Return the [X, Y] coordinate for the center point of the cell that contains the specified text.  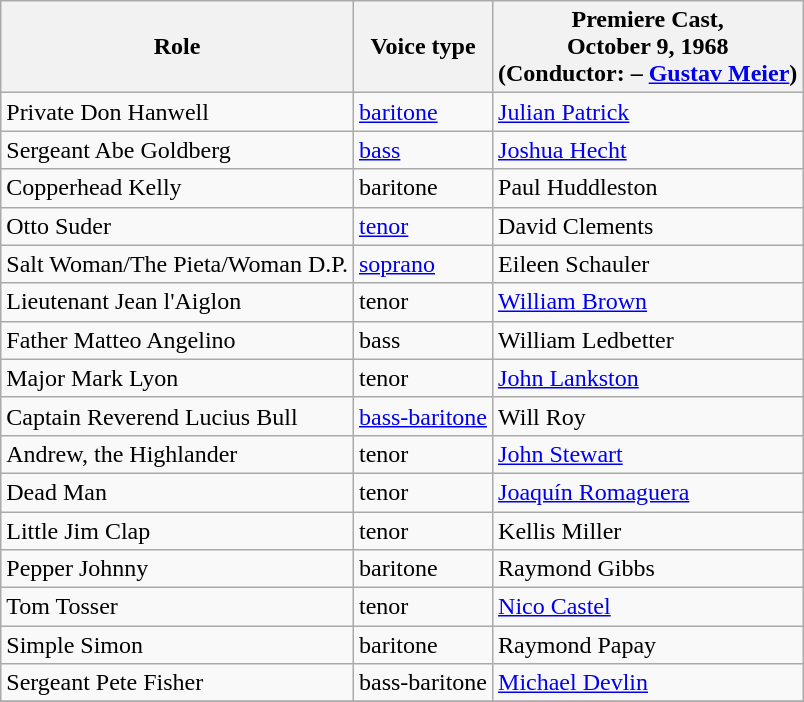
Simple Simon [178, 645]
Michael Devlin [648, 683]
Role [178, 47]
Andrew, the Highlander [178, 454]
William Ledbetter [648, 340]
Little Jim Clap [178, 531]
Kellis Miller [648, 531]
Sergeant Pete Fisher [178, 683]
John Lankston [648, 378]
Raymond Papay [648, 645]
Otto Suder [178, 226]
David Clements [648, 226]
Paul Huddleston [648, 188]
Captain Reverend Lucius Bull [178, 416]
Pepper Johnny [178, 569]
Eileen Schauler [648, 264]
Julian Patrick [648, 112]
Nico Castel [648, 607]
Premiere Cast, October 9, 1968 (Conductor: – Gustav Meier) [648, 47]
Joaquín Romaguera [648, 492]
Private Don Hanwell [178, 112]
Sergeant Abe Goldberg [178, 150]
Will Roy [648, 416]
soprano [422, 264]
Major Mark Lyon [178, 378]
Copperhead Kelly [178, 188]
Voice type [422, 47]
Father Matteo Angelino [178, 340]
Raymond Gibbs [648, 569]
William Brown [648, 302]
Tom Tosser [178, 607]
Lieutenant Jean l'Aiglon [178, 302]
John Stewart [648, 454]
Joshua Hecht [648, 150]
Salt Woman/The Pieta/Woman D.P. [178, 264]
Dead Man [178, 492]
